Extract the [X, Y] coordinate from the center of the cell holding the provided text.  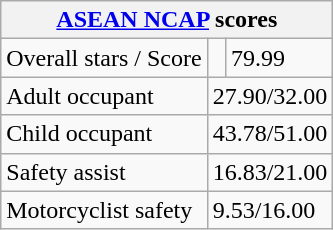
Child occupant [104, 134]
43.78/51.00 [270, 134]
79.99 [278, 58]
16.83/21.00 [270, 172]
27.90/32.00 [270, 96]
Motorcyclist safety [104, 210]
Overall stars / Score [104, 58]
9.53/16.00 [270, 210]
Safety assist [104, 172]
ASEAN NCAP scores [167, 20]
Adult occupant [104, 96]
